Return [X, Y] of the center of cell containing provided text 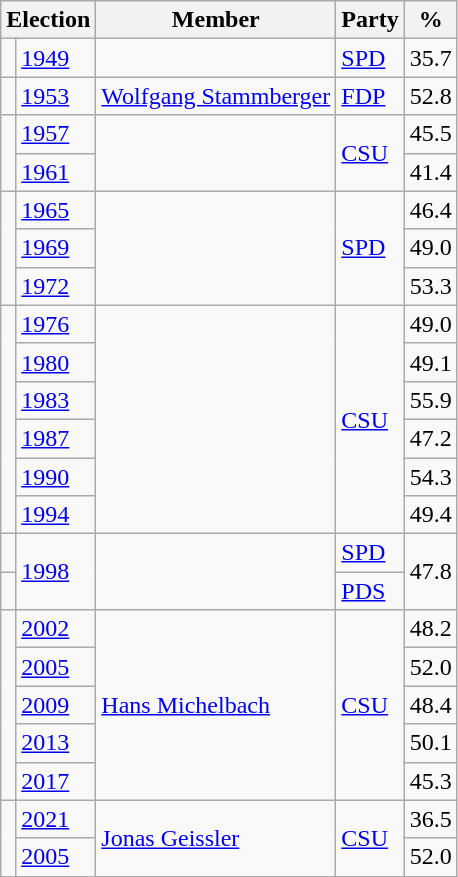
52.8 [430, 96]
48.2 [430, 629]
Party [370, 20]
2009 [56, 705]
1983 [56, 400]
1976 [56, 324]
2002 [56, 629]
50.1 [430, 743]
53.3 [430, 286]
1998 [56, 572]
47.8 [430, 572]
Jonas Geissler [216, 838]
47.2 [430, 438]
55.9 [430, 400]
1961 [56, 172]
35.7 [430, 58]
2013 [56, 743]
Wolfgang Stammberger [216, 96]
1987 [56, 438]
2021 [56, 819]
1980 [56, 362]
FDP [370, 96]
45.5 [430, 134]
36.5 [430, 819]
Election [48, 20]
1990 [56, 477]
1957 [56, 134]
49.4 [430, 515]
41.4 [430, 172]
2017 [56, 781]
54.3 [430, 477]
Member [216, 20]
1953 [56, 96]
% [430, 20]
48.4 [430, 705]
1972 [56, 286]
PDS [370, 591]
1969 [56, 248]
1949 [56, 58]
Hans Michelbach [216, 705]
1994 [56, 515]
1965 [56, 210]
46.4 [430, 210]
49.1 [430, 362]
45.3 [430, 781]
